Return [X, Y] of the center of cell containing provided text 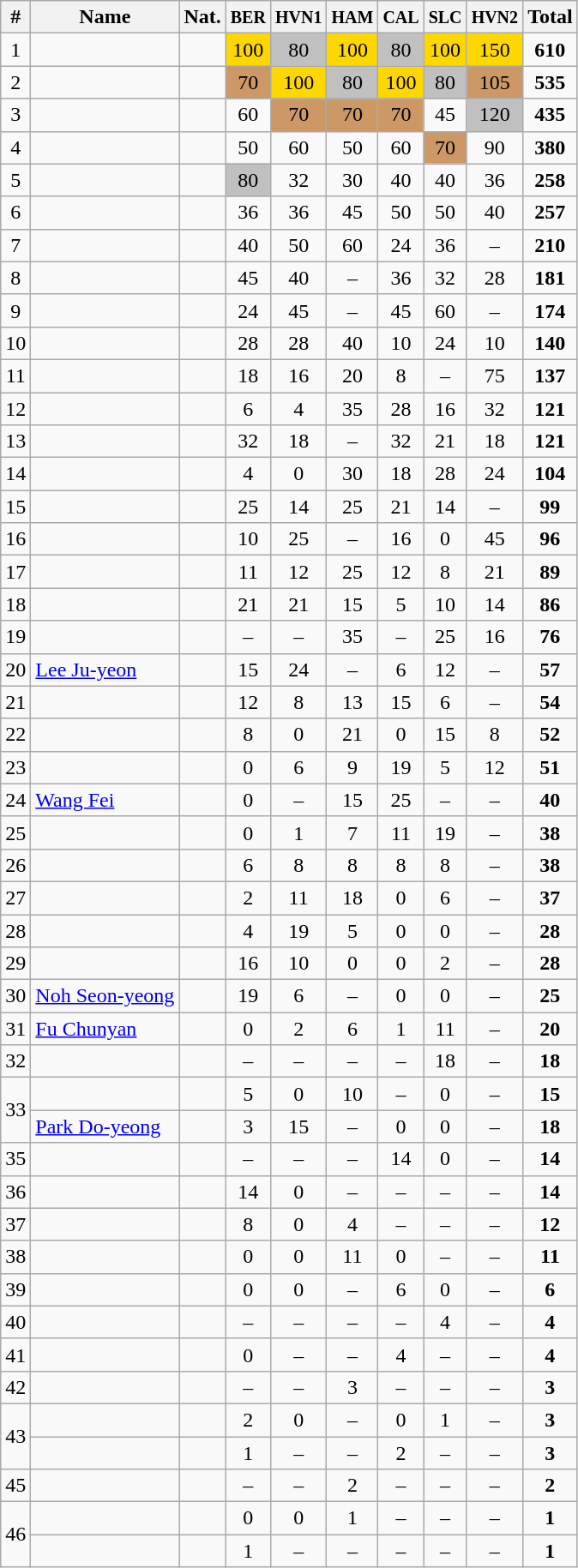
29 [15, 964]
43 [15, 1436]
23 [15, 767]
HAM [352, 17]
BER [248, 17]
105 [495, 82]
17 [15, 572]
26 [15, 865]
258 [551, 180]
54 [551, 702]
75 [495, 375]
CAL [401, 17]
90 [495, 147]
HVN1 [298, 17]
210 [551, 245]
535 [551, 82]
Park Do-yeong [105, 1126]
174 [551, 310]
41 [15, 1355]
SLC [445, 17]
610 [551, 50]
150 [495, 50]
42 [15, 1387]
39 [15, 1289]
181 [551, 278]
89 [551, 572]
257 [551, 213]
76 [551, 637]
Name [105, 17]
# [15, 17]
99 [551, 507]
HVN2 [495, 17]
Wang Fei [105, 800]
Fu Chunyan [105, 1029]
140 [551, 343]
Total [551, 17]
31 [15, 1029]
Lee Ju-yeon [105, 670]
104 [551, 474]
Noh Seon-yeong [105, 996]
52 [551, 735]
435 [551, 115]
137 [551, 375]
51 [551, 767]
27 [15, 898]
Nat. [202, 17]
380 [551, 147]
120 [495, 115]
46 [15, 1535]
86 [551, 604]
57 [551, 670]
22 [15, 735]
96 [551, 539]
33 [15, 1110]
